From the cell containing the given text, extract its center point as [x, y] coordinate. 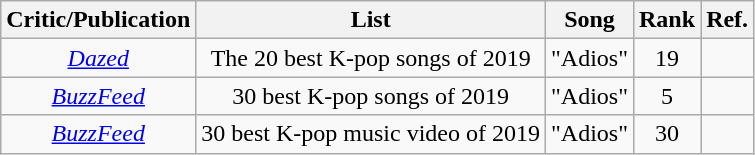
30 best K-pop songs of 2019 [371, 96]
19 [666, 58]
Critic/Publication [98, 20]
5 [666, 96]
The 20 best K-pop songs of 2019 [371, 58]
Rank [666, 20]
30 [666, 134]
Ref. [728, 20]
30 best K-pop music video of 2019 [371, 134]
Dazed [98, 58]
List [371, 20]
Song [589, 20]
